Return the [x, y] coordinate for the center point of the cell that contains the specified text.  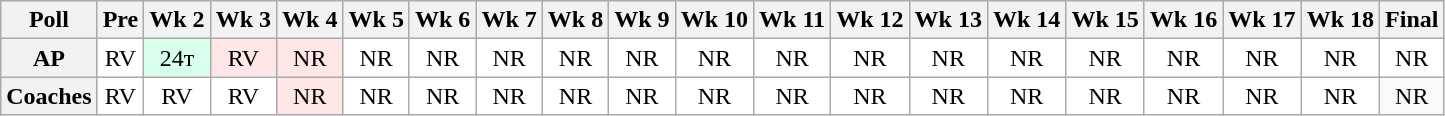
Wk 4 [310, 20]
Wk 3 [243, 20]
Wk 18 [1340, 20]
Wk 15 [1105, 20]
Wk 11 [792, 20]
Wk 2 [177, 20]
Wk 16 [1183, 20]
Wk 12 [870, 20]
Wk 6 [442, 20]
Coaches [49, 96]
Pre [120, 20]
Final [1412, 20]
Wk 5 [376, 20]
Wk 14 [1026, 20]
Wk 13 [948, 20]
AP [49, 58]
Wk 8 [575, 20]
Wk 10 [714, 20]
Wk 7 [509, 20]
Poll [49, 20]
Wk 17 [1262, 20]
24т [177, 58]
Wk 9 [642, 20]
